Scan for the cell matching the given text and deliver its [x, y] coordinate at center. 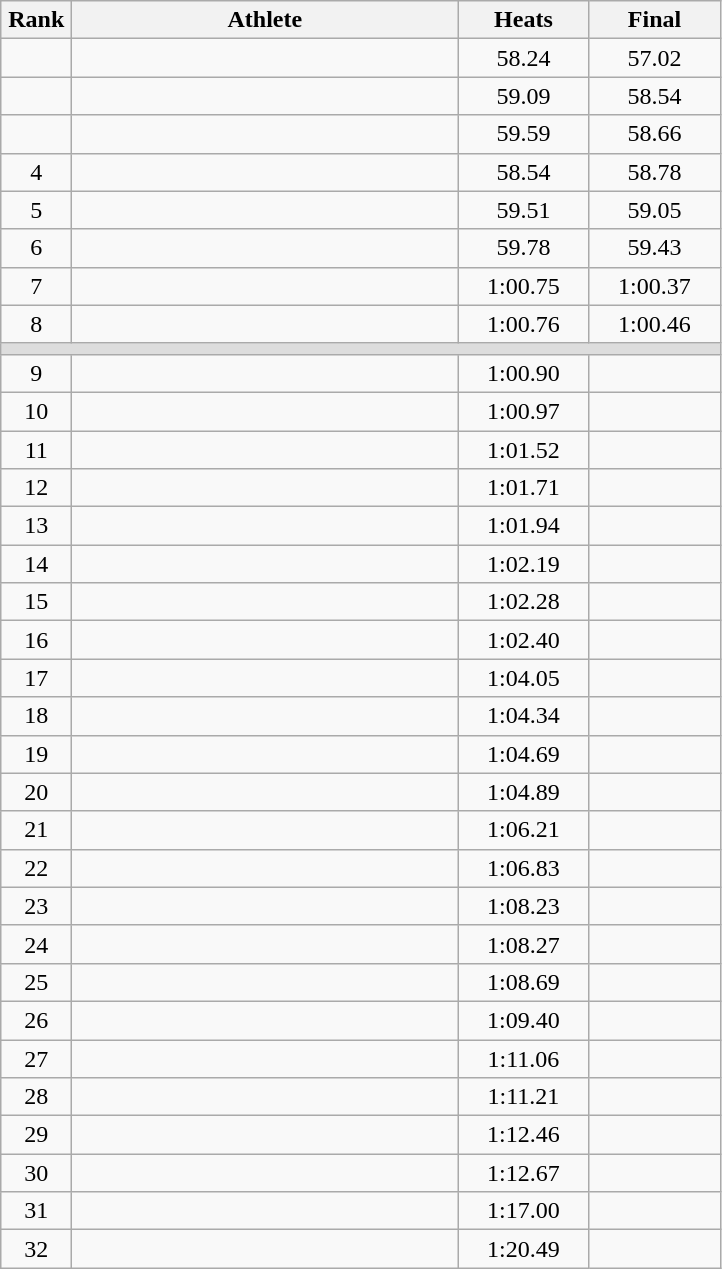
1:00.75 [524, 286]
59.51 [524, 210]
16 [36, 640]
26 [36, 1020]
1:17.00 [524, 1211]
59.59 [524, 134]
19 [36, 754]
8 [36, 324]
28 [36, 1097]
29 [36, 1135]
Rank [36, 20]
1:04.34 [524, 716]
1:01.71 [524, 488]
58.24 [524, 58]
24 [36, 944]
1:20.49 [524, 1249]
Athlete [265, 20]
12 [36, 488]
32 [36, 1249]
58.78 [654, 172]
1:04.89 [524, 792]
1:11.06 [524, 1059]
57.02 [654, 58]
Final [654, 20]
1:09.40 [524, 1020]
1:06.21 [524, 830]
4 [36, 172]
Heats [524, 20]
59.43 [654, 248]
14 [36, 564]
18 [36, 716]
13 [36, 526]
30 [36, 1173]
17 [36, 678]
23 [36, 906]
6 [36, 248]
58.66 [654, 134]
59.09 [524, 96]
1:06.83 [524, 868]
1:04.05 [524, 678]
20 [36, 792]
1:00.90 [524, 373]
5 [36, 210]
1:08.23 [524, 906]
1:00.46 [654, 324]
22 [36, 868]
1:01.52 [524, 449]
21 [36, 830]
1:11.21 [524, 1097]
9 [36, 373]
59.78 [524, 248]
1:12.46 [524, 1135]
1:08.69 [524, 982]
1:02.28 [524, 602]
1:02.19 [524, 564]
25 [36, 982]
10 [36, 411]
1:02.40 [524, 640]
11 [36, 449]
15 [36, 602]
1:00.76 [524, 324]
1:04.69 [524, 754]
1:01.94 [524, 526]
1:08.27 [524, 944]
1:00.97 [524, 411]
1:00.37 [654, 286]
59.05 [654, 210]
31 [36, 1211]
1:12.67 [524, 1173]
7 [36, 286]
27 [36, 1059]
